Output the (x, y) coordinate of the center of the cell containing the given text.  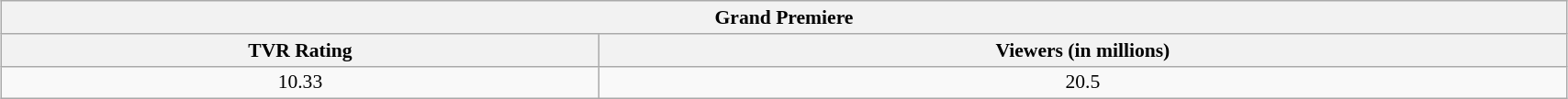
Grand Premiere (784, 17)
10.33 (301, 82)
TVR Rating (301, 50)
20.5 (1082, 82)
Viewers (in millions) (1082, 50)
